Return the (x, y) coordinate for the center point of the cell that contains the specified text.  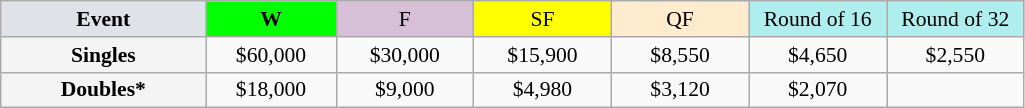
$8,550 (680, 55)
Doubles* (104, 90)
Round of 32 (955, 19)
$18,000 (271, 90)
$30,000 (405, 55)
$2,550 (955, 55)
F (405, 19)
$9,000 (405, 90)
$15,900 (543, 55)
$3,120 (680, 90)
$4,980 (543, 90)
W (271, 19)
$2,070 (818, 90)
Event (104, 19)
Singles (104, 55)
$60,000 (271, 55)
$4,650 (818, 55)
Round of 16 (818, 19)
SF (543, 19)
QF (680, 19)
